Capture the cell that displays the provided text and extract its [X, Y] central coordinate. 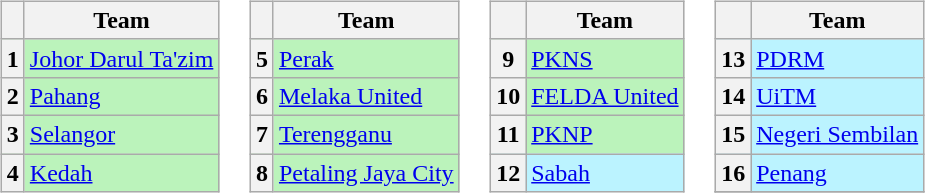
15 [734, 134]
Melaka United [366, 96]
FELDA United [605, 96]
5 [262, 58]
Negeri Sembilan [838, 134]
PDRM [838, 58]
Pahang [122, 96]
9 [508, 58]
3 [12, 134]
UiTM [838, 96]
PKNS [605, 58]
Johor Darul Ta'zim [122, 58]
Selangor [122, 134]
Perak [366, 58]
12 [508, 173]
16 [734, 173]
Sabah [605, 173]
Terengganu [366, 134]
7 [262, 134]
6 [262, 96]
13 [734, 58]
PKNP [605, 134]
14 [734, 96]
2 [12, 96]
Kedah [122, 173]
10 [508, 96]
8 [262, 173]
Petaling Jaya City [366, 173]
11 [508, 134]
1 [12, 58]
Penang [838, 173]
4 [12, 173]
